Scan for the cell matching the given text and deliver its (X, Y) coordinate at center. 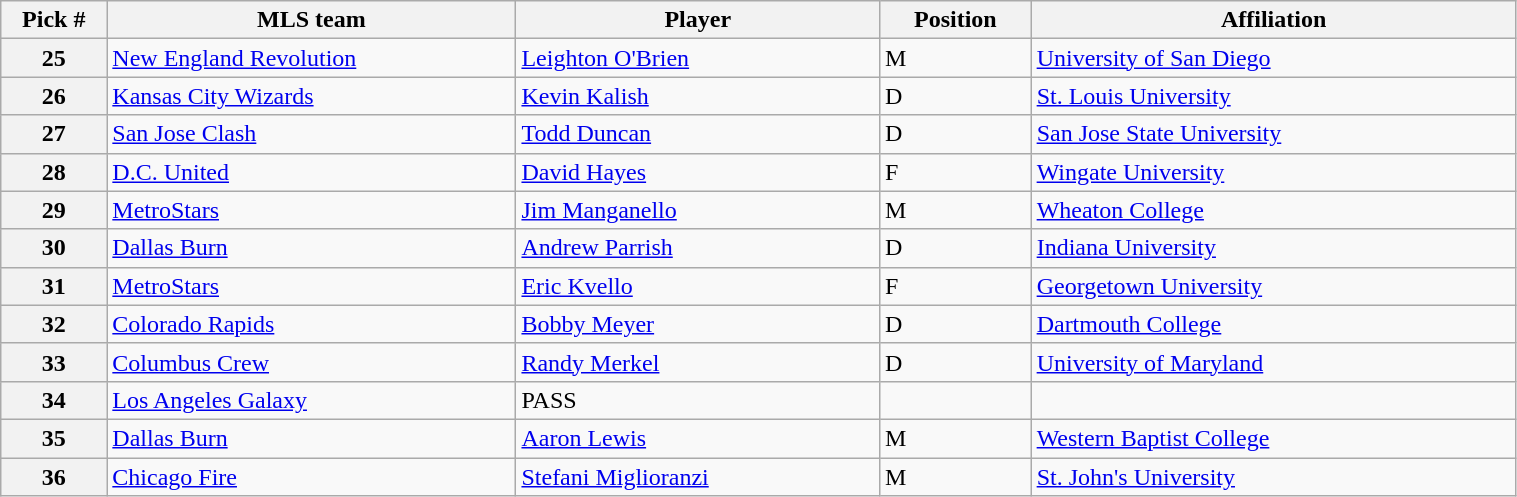
29 (54, 210)
Wingate University (1274, 172)
Western Baptist College (1274, 438)
Indiana University (1274, 248)
28 (54, 172)
Position (956, 20)
David Hayes (698, 172)
31 (54, 286)
Eric Kvello (698, 286)
D.C. United (312, 172)
Wheaton College (1274, 210)
San Jose State University (1274, 134)
30 (54, 248)
27 (54, 134)
Jim Manganello (698, 210)
Player (698, 20)
Andrew Parrish (698, 248)
Kevin Kalish (698, 96)
St. John's University (1274, 477)
Stefani Miglioranzi (698, 477)
36 (54, 477)
Affiliation (1274, 20)
PASS (698, 400)
35 (54, 438)
Los Angeles Galaxy (312, 400)
Leighton O'Brien (698, 58)
Georgetown University (1274, 286)
Randy Merkel (698, 362)
New England Revolution (312, 58)
33 (54, 362)
32 (54, 324)
Aaron Lewis (698, 438)
University of Maryland (1274, 362)
Todd Duncan (698, 134)
25 (54, 58)
Kansas City Wizards (312, 96)
Columbus Crew (312, 362)
MLS team (312, 20)
Bobby Meyer (698, 324)
26 (54, 96)
Dartmouth College (1274, 324)
Colorado Rapids (312, 324)
San Jose Clash (312, 134)
34 (54, 400)
Pick # (54, 20)
University of San Diego (1274, 58)
St. Louis University (1274, 96)
Chicago Fire (312, 477)
